Capture the cell that displays the provided text and extract its (x, y) central coordinate. 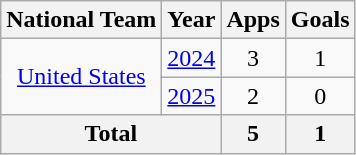
Total (111, 134)
2024 (192, 58)
Goals (320, 20)
Year (192, 20)
United States (82, 77)
3 (253, 58)
Apps (253, 20)
2025 (192, 96)
2 (253, 96)
5 (253, 134)
0 (320, 96)
National Team (82, 20)
